Pinpoint the cell where the given text exists, returning its (x, y) midpoint coordinate. 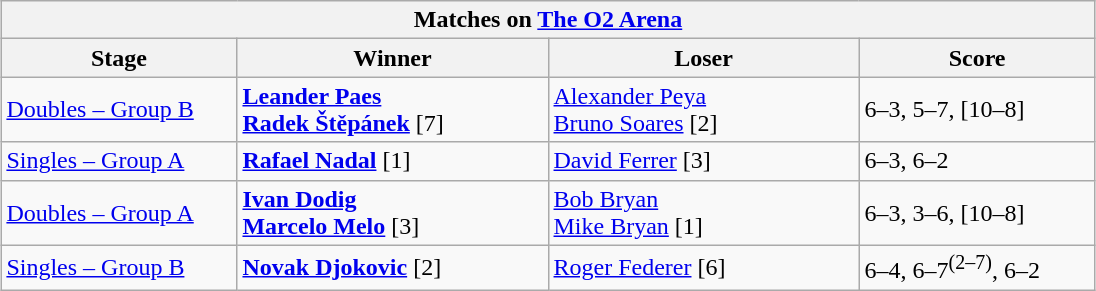
6–3, 5–7, [10–8] (977, 110)
Rafael Nadal [1] (392, 161)
Matches on The O2 Arena (548, 20)
Stage (119, 58)
6–3, 6–2 (977, 161)
Leander Paes Radek Štěpánek [7] (392, 110)
Doubles – Group B (119, 110)
Alexander Peya Bruno Soares [2] (704, 110)
6–3, 3–6, [10–8] (977, 212)
David Ferrer [3] (704, 161)
Score (977, 58)
Loser (704, 58)
Singles – Group B (119, 268)
Winner (392, 58)
Ivan Dodig Marcelo Melo [3] (392, 212)
Novak Djokovic [2] (392, 268)
Roger Federer [6] (704, 268)
6–4, 6–7(2–7), 6–2 (977, 268)
Bob Bryan Mike Bryan [1] (704, 212)
Doubles – Group A (119, 212)
Singles – Group A (119, 161)
